Determine the [x, y] coordinate at the center of the cell enclosing the given text.  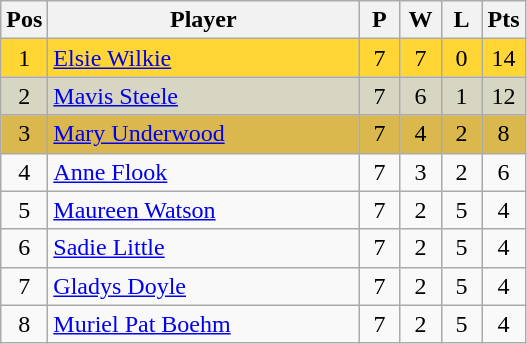
P [380, 20]
14 [504, 58]
Sadie Little [204, 248]
Player [204, 20]
Anne Flook [204, 172]
Gladys Doyle [204, 286]
Maureen Watson [204, 210]
W [420, 20]
Mary Underwood [204, 134]
Muriel Pat Boehm [204, 324]
Elsie Wilkie [204, 58]
Pos [24, 20]
12 [504, 96]
Pts [504, 20]
Mavis Steele [204, 96]
0 [462, 58]
L [462, 20]
